Identify which cell holds the provided text, then report its [X, Y] central coordinate. 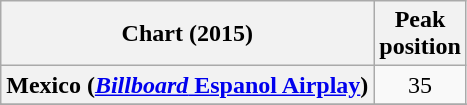
35 [420, 85]
Chart (2015) [188, 34]
Peak position [420, 34]
Mexico (Billboard Espanol Airplay) [188, 85]
